Extract the (x, y) coordinate from the center of the cell holding the provided text.  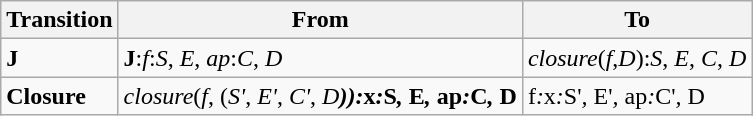
J:f:S, E, ap:C, D (320, 58)
Closure (60, 96)
f:x:S', E', ap:C', D (637, 96)
closure(f,D):S, E, C, D (637, 58)
From (320, 20)
To (637, 20)
Transition (60, 20)
closure(f, (S', E', C', D)):x:S, E, ap:C, D (320, 96)
J (60, 58)
